From the cell containing the given text, extract its center point as [x, y] coordinate. 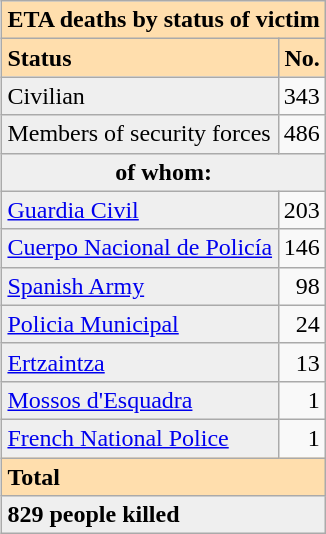
146 [302, 248]
French National Police [140, 438]
24 [302, 324]
98 [302, 286]
203 [302, 210]
ETA deaths by status of victim [164, 20]
486 [302, 134]
Cuerpo Nacional de Policía [140, 248]
Ertzaintza [140, 362]
Guardia Civil [140, 210]
Civilian [140, 96]
of whom: [164, 172]
13 [302, 362]
Members of security forces [140, 134]
Mossos d'Esquadra [140, 400]
Status [140, 58]
Total [164, 477]
No. [302, 58]
829 people killed [164, 515]
343 [302, 96]
Spanish Army [140, 286]
Policia Municipal [140, 324]
